Provide the [x, y] coordinate of the cell's center where the given text is located.  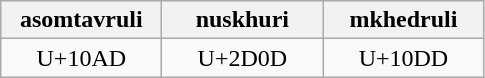
mkhedruli [404, 20]
U+10DD [404, 58]
nuskhuri [242, 20]
U+2D0D [242, 58]
U+10AD [82, 58]
asomtavruli [82, 20]
